Capture the cell that displays the provided text and extract its (X, Y) central coordinate. 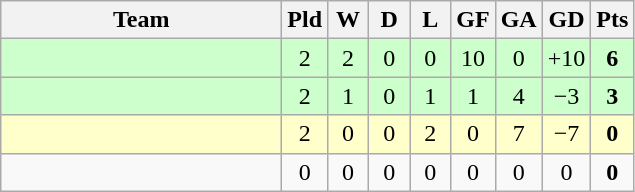
Pld (305, 20)
10 (473, 58)
GF (473, 20)
+10 (566, 58)
D (390, 20)
Pts (612, 20)
GD (566, 20)
−7 (566, 134)
4 (518, 96)
L (430, 20)
Team (142, 20)
W (348, 20)
GA (518, 20)
6 (612, 58)
3 (612, 96)
−3 (566, 96)
7 (518, 134)
